Search for the cell housing the specified text and yield its [x, y] center coordinate. 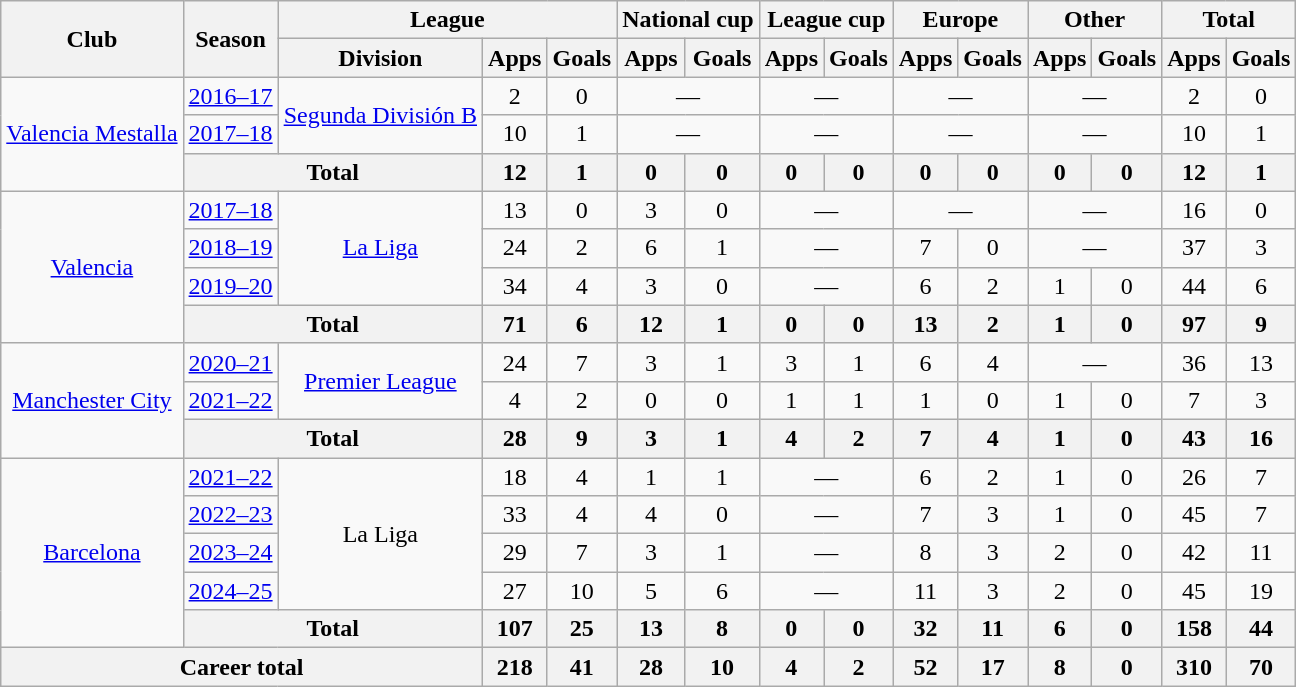
218 [515, 667]
Valencia Mestalla [92, 134]
Valencia [92, 267]
Manchester City [92, 400]
158 [1194, 629]
Division [380, 58]
70 [1261, 667]
2023–24 [230, 553]
25 [582, 629]
107 [515, 629]
42 [1194, 553]
Season [230, 39]
33 [515, 515]
17 [993, 667]
League [448, 20]
National cup [688, 20]
2024–25 [230, 591]
Other [1095, 20]
2019–20 [230, 286]
43 [1194, 438]
37 [1194, 248]
2020–21 [230, 362]
2016–17 [230, 96]
Europe [960, 20]
36 [1194, 362]
5 [651, 591]
26 [1194, 477]
Segunda División B [380, 115]
2018–19 [230, 248]
34 [515, 286]
52 [925, 667]
310 [1194, 667]
League cup [826, 20]
Barcelona [92, 553]
2022–23 [230, 515]
71 [515, 324]
27 [515, 591]
29 [515, 553]
19 [1261, 591]
32 [925, 629]
41 [582, 667]
97 [1194, 324]
Career total [242, 667]
Club [92, 39]
Premier League [380, 381]
18 [515, 477]
